Determine the (x, y) coordinate at the center of the cell enclosing the given text.  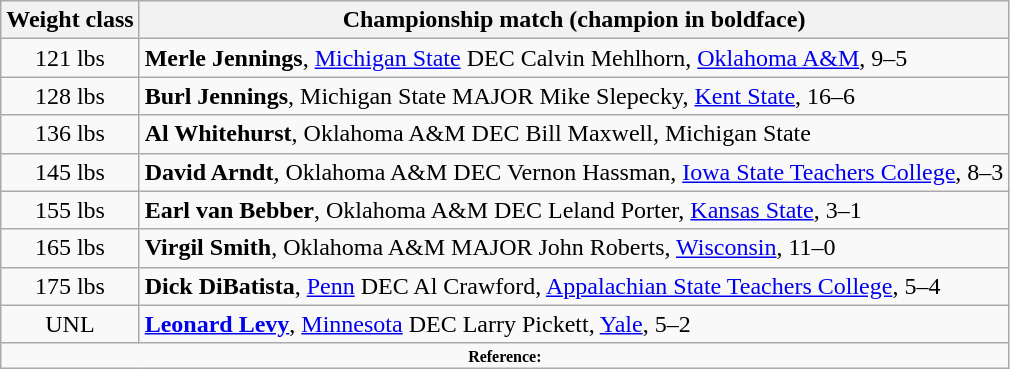
Merle Jennings, Michigan State DEC Calvin Mehlhorn, Oklahoma A&M, 9–5 (574, 58)
Reference: (505, 355)
155 lbs (70, 210)
165 lbs (70, 248)
UNL (70, 324)
Weight class (70, 20)
Championship match (champion in boldface) (574, 20)
175 lbs (70, 286)
Burl Jennings, Michigan State MAJOR Mike Slepecky, Kent State, 16–6 (574, 96)
145 lbs (70, 172)
136 lbs (70, 134)
Virgil Smith, Oklahoma A&M MAJOR John Roberts, Wisconsin, 11–0 (574, 248)
Leonard Levy, Minnesota DEC Larry Pickett, Yale, 5–2 (574, 324)
Dick DiBatista, Penn DEC Al Crawford, Appalachian State Teachers College, 5–4 (574, 286)
128 lbs (70, 96)
Al Whitehurst, Oklahoma A&M DEC Bill Maxwell, Michigan State (574, 134)
121 lbs (70, 58)
David Arndt, Oklahoma A&M DEC Vernon Hassman, Iowa State Teachers College, 8–3 (574, 172)
Earl van Bebber, Oklahoma A&M DEC Leland Porter, Kansas State, 3–1 (574, 210)
